Return the (x, y) coordinate for the center point of the cell that contains the specified text.  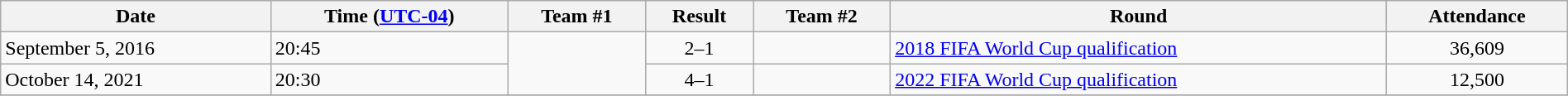
36,609 (1477, 48)
Team #2 (822, 17)
2–1 (699, 48)
Date (136, 17)
4–1 (699, 79)
Team #1 (576, 17)
Time (UTC-04) (389, 17)
2018 FIFA World Cup qualification (1139, 48)
September 5, 2016 (136, 48)
October 14, 2021 (136, 79)
Attendance (1477, 17)
Result (699, 17)
12,500 (1477, 79)
20:45 (389, 48)
20:30 (389, 79)
Round (1139, 17)
2022 FIFA World Cup qualification (1139, 79)
